Provide the (x, y) coordinate of the cell's center where the given text is located.  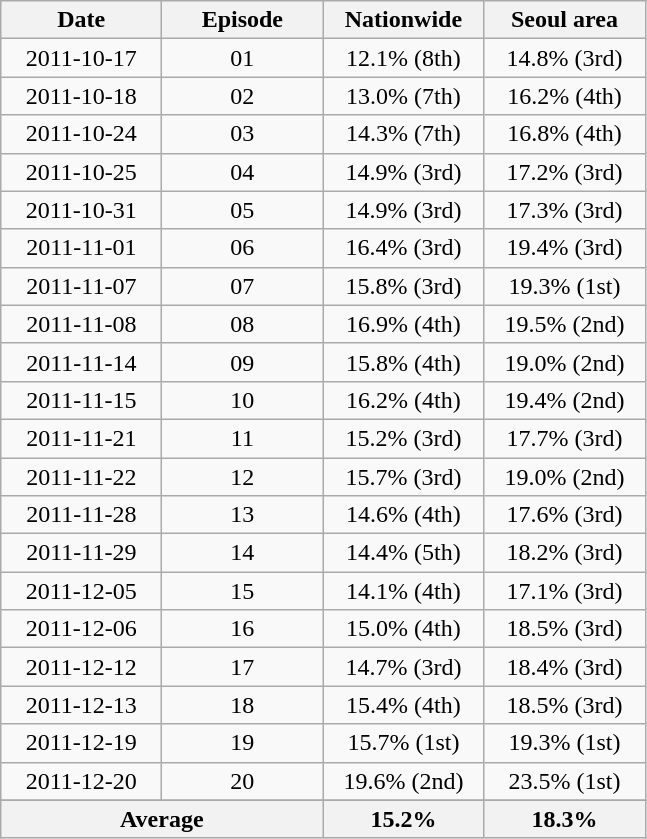
05 (242, 210)
17.1% (3rd) (564, 591)
Episode (242, 20)
19 (242, 743)
16 (242, 629)
15.0% (4th) (404, 629)
15 (242, 591)
15.2% (404, 819)
15.7% (3rd) (404, 477)
04 (242, 172)
16.8% (4th) (564, 134)
07 (242, 286)
19.4% (3rd) (564, 248)
08 (242, 324)
12.1% (8th) (404, 58)
16.9% (4th) (404, 324)
17.2% (3rd) (564, 172)
10 (242, 400)
14.3% (7th) (404, 134)
14 (242, 553)
2011-11-29 (82, 553)
02 (242, 96)
03 (242, 134)
15.8% (3rd) (404, 286)
19.4% (2nd) (564, 400)
Nationwide (404, 20)
15.7% (1st) (404, 743)
13 (242, 515)
17.6% (3rd) (564, 515)
Seoul area (564, 20)
Date (82, 20)
Average (162, 819)
18 (242, 705)
2011-11-28 (82, 515)
14.4% (5th) (404, 553)
2011-12-06 (82, 629)
2011-10-31 (82, 210)
11 (242, 438)
13.0% (7th) (404, 96)
2011-11-15 (82, 400)
17.3% (3rd) (564, 210)
17 (242, 667)
16.4% (3rd) (404, 248)
2011-11-01 (82, 248)
15.4% (4th) (404, 705)
2011-10-24 (82, 134)
01 (242, 58)
23.5% (1st) (564, 781)
2011-11-14 (82, 362)
17.7% (3rd) (564, 438)
2011-10-18 (82, 96)
2011-12-20 (82, 781)
19.5% (2nd) (564, 324)
2011-11-21 (82, 438)
14.1% (4th) (404, 591)
06 (242, 248)
2011-10-17 (82, 58)
14.8% (3rd) (564, 58)
2011-12-05 (82, 591)
20 (242, 781)
19.6% (2nd) (404, 781)
12 (242, 477)
14.6% (4th) (404, 515)
15.8% (4th) (404, 362)
18.4% (3rd) (564, 667)
18.2% (3rd) (564, 553)
15.2% (3rd) (404, 438)
18.3% (564, 819)
2011-12-12 (82, 667)
2011-10-25 (82, 172)
2011-11-07 (82, 286)
2011-12-13 (82, 705)
2011-11-22 (82, 477)
2011-12-19 (82, 743)
2011-11-08 (82, 324)
14.7% (3rd) (404, 667)
09 (242, 362)
